Provide the (x, y) coordinate of the cell's center where the given text is located.  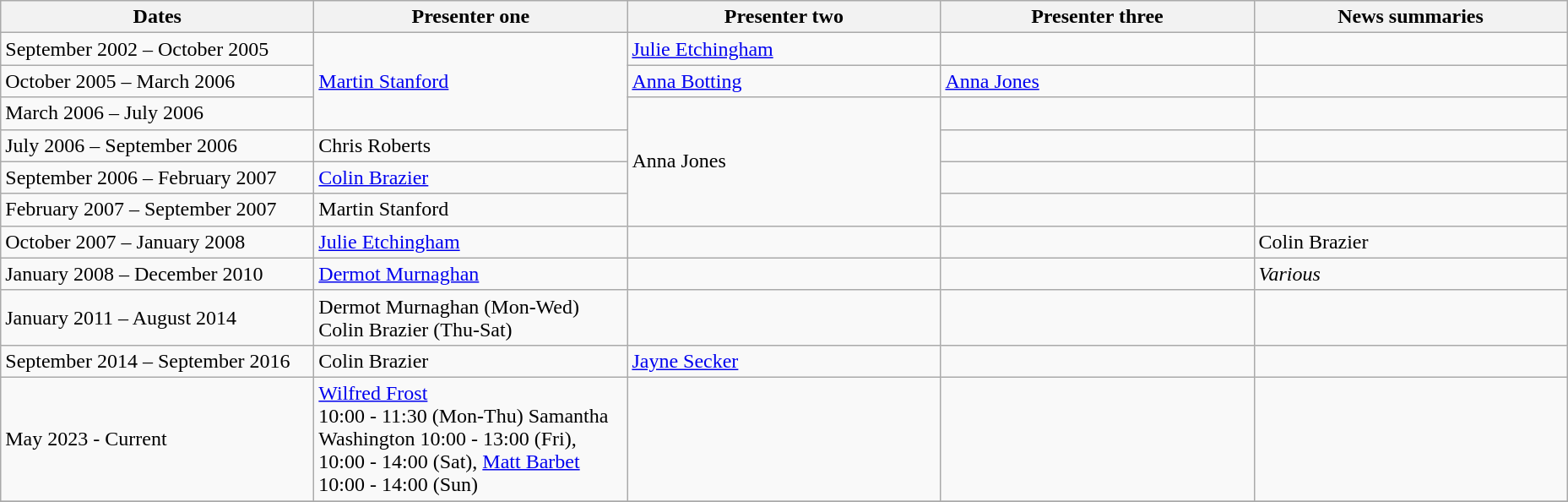
March 2006 – July 2006 (157, 113)
May 2023 - Current (157, 439)
Presenter two (784, 17)
Presenter three (1098, 17)
September 2006 – February 2007 (157, 177)
News summaries (1410, 17)
Dermot Murnaghan (Mon-Wed)Colin Brazier (Thu-Sat) (471, 318)
January 2011 – August 2014 (157, 318)
July 2006 – September 2006 (157, 145)
October 2005 – March 2006 (157, 81)
October 2007 – January 2008 (157, 242)
February 2007 – September 2007 (157, 210)
Chris Roberts (471, 145)
Dates (157, 17)
Wilfred Frost 10:00 - 11:30 (Mon-Thu) Samantha Washington 10:00 - 13:00 (Fri), 10:00 - 14:00 (Sat), Matt Barbet 10:00 - 14:00 (Sun) (471, 439)
Anna Botting (784, 81)
Dermot Murnaghan (471, 274)
Presenter one (471, 17)
September 2014 – September 2016 (157, 361)
Various (1410, 274)
September 2002 – October 2005 (157, 49)
Jayne Secker (784, 361)
January 2008 – December 2010 (157, 274)
